Identify which cell holds the provided text, then report its [X, Y] central coordinate. 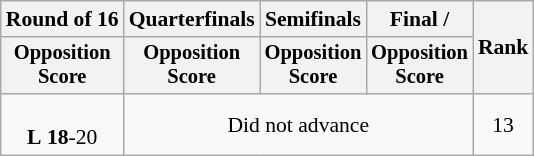
Did not advance [298, 124]
13 [504, 124]
Rank [504, 48]
Final / [420, 19]
Quarterfinals [192, 19]
Semifinals [314, 19]
Round of 16 [62, 19]
L 18-20 [62, 124]
